From the cell containing the given text, extract its center point as [X, Y] coordinate. 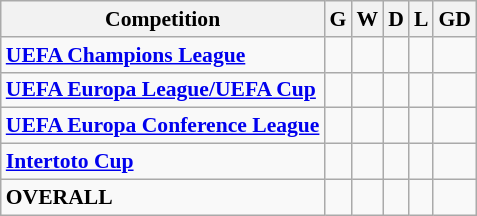
Competition [163, 19]
D [396, 19]
L [422, 19]
Intertoto Cup [163, 162]
W [367, 19]
UEFA Europa Conference League [163, 126]
UEFA Europa League/UEFA Cup [163, 90]
UEFA Champions League [163, 55]
OVERALL [163, 197]
G [338, 19]
GD [454, 19]
